Find where the given text appears and provide that cell's center as [x, y] coordinate. 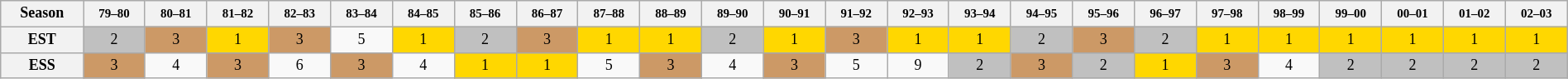
93–94 [979, 13]
Season [42, 13]
98–99 [1288, 13]
00–01 [1413, 13]
83–84 [362, 13]
99–00 [1351, 13]
EST [42, 40]
82–83 [299, 13]
94–95 [1042, 13]
84–85 [423, 13]
ESS [42, 65]
85–86 [485, 13]
89–90 [733, 13]
97–98 [1227, 13]
86–87 [547, 13]
79–80 [114, 13]
90–91 [794, 13]
9 [918, 65]
96–97 [1166, 13]
01–02 [1474, 13]
87–88 [609, 13]
80–81 [175, 13]
91–92 [857, 13]
6 [299, 65]
81–82 [238, 13]
02–03 [1537, 13]
88–89 [672, 13]
92–93 [918, 13]
95–96 [1103, 13]
